Output the (X, Y) coordinate of the center of the cell containing the given text.  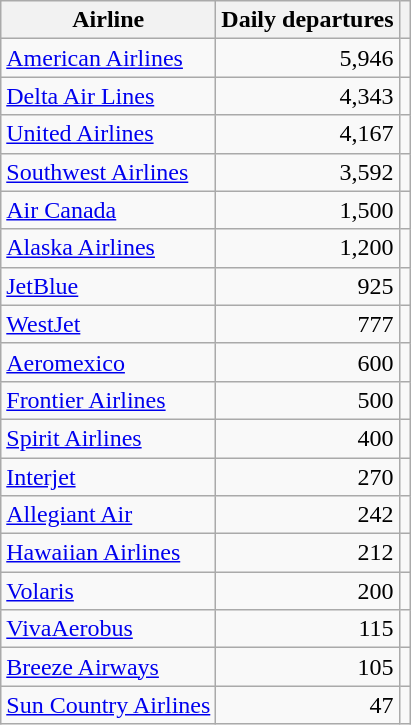
Aeromexico (108, 362)
Spirit Airlines (108, 438)
47 (308, 705)
JetBlue (108, 286)
Delta Air Lines (108, 96)
600 (308, 362)
United Airlines (108, 134)
925 (308, 286)
5,946 (308, 58)
200 (308, 591)
Air Canada (108, 210)
115 (308, 629)
400 (308, 438)
Allegiant Air (108, 515)
500 (308, 400)
1,200 (308, 248)
Hawaiian Airlines (108, 553)
242 (308, 515)
1,500 (308, 210)
Daily departures (308, 20)
3,592 (308, 172)
Alaska Airlines (108, 248)
Airline (108, 20)
270 (308, 477)
American Airlines (108, 58)
212 (308, 553)
Breeze Airways (108, 667)
777 (308, 324)
WestJet (108, 324)
Volaris (108, 591)
Sun Country Airlines (108, 705)
105 (308, 667)
4,343 (308, 96)
4,167 (308, 134)
VivaAerobus (108, 629)
Interjet (108, 477)
Frontier Airlines (108, 400)
Southwest Airlines (108, 172)
